Extract the [X, Y] coordinate from the center of the cell holding the provided text.  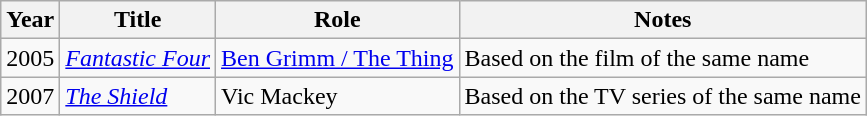
2005 [30, 58]
Fantastic Four [138, 58]
Ben Grimm / The Thing [338, 58]
Vic Mackey [338, 96]
Based on the TV series of the same name [662, 96]
2007 [30, 96]
The Shield [138, 96]
Title [138, 20]
Year [30, 20]
Notes [662, 20]
Role [338, 20]
Based on the film of the same name [662, 58]
